Find where the given text appears and provide that cell's center as (x, y) coordinate. 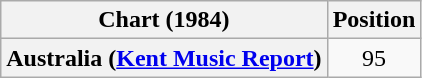
95 (374, 58)
Australia (Kent Music Report) (164, 58)
Position (374, 20)
Chart (1984) (164, 20)
